Detect which cell encompasses the target text, then output its (x, y) center coordinate. 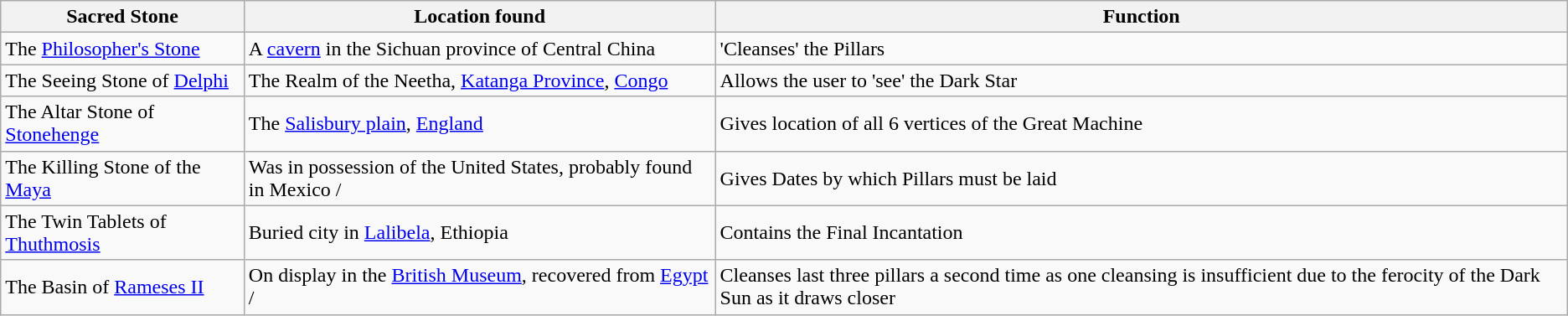
Gives location of all 6 vertices of the Great Machine (1141, 124)
Allows the user to 'see' the Dark Star (1141, 80)
The Salisbury plain, England (479, 124)
Sacred Stone (122, 17)
The Altar Stone of Stonehenge (122, 124)
Location found (479, 17)
The Seeing Stone of Delphi (122, 80)
The Basin of Rameses II (122, 287)
The Twin Tablets of Thuthmosis (122, 233)
The Killing Stone of the Maya (122, 178)
On display in the British Museum, recovered from Egypt / (479, 287)
A cavern in the Sichuan province of Central China (479, 49)
Cleanses last three pillars a second time as one cleansing is insufficient due to the ferocity of the Dark Sun as it draws closer (1141, 287)
Function (1141, 17)
Contains the Final Incantation (1141, 233)
Was in possession of the United States, probably found in Mexico / (479, 178)
The Philosopher's Stone (122, 49)
'Cleanses' the Pillars (1141, 49)
Gives Dates by which Pillars must be laid (1141, 178)
The Realm of the Neetha, Katanga Province, Congo (479, 80)
Buried city in Lalibela, Ethiopia (479, 233)
